Pinpoint the cell where the given text exists, returning its (x, y) midpoint coordinate. 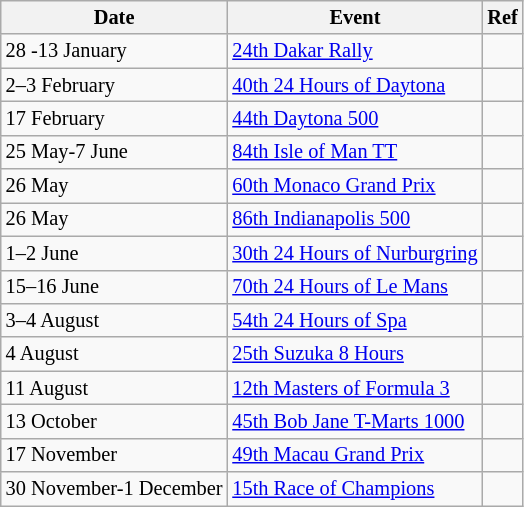
17 February (114, 118)
49th Macau Grand Prix (354, 455)
12th Masters of Formula 3 (354, 388)
15–16 June (114, 287)
45th Bob Jane T-Marts 1000 (354, 421)
3–4 August (114, 320)
Ref (503, 17)
Event (354, 17)
1–2 June (114, 253)
30th 24 Hours of Nurburgring (354, 253)
30 November-1 December (114, 489)
60th Monaco Grand Prix (354, 186)
25 May-7 June (114, 152)
24th Dakar Rally (354, 51)
15th Race of Champions (354, 489)
11 August (114, 388)
70th 24 Hours of Le Mans (354, 287)
28 -13 January (114, 51)
2–3 February (114, 85)
17 November (114, 455)
54th 24 Hours of Spa (354, 320)
Date (114, 17)
40th 24 Hours of Daytona (354, 85)
84th Isle of Man TT (354, 152)
86th Indianapolis 500 (354, 219)
4 August (114, 354)
13 October (114, 421)
25th Suzuka 8 Hours (354, 354)
44th Daytona 500 (354, 118)
